Return the [X, Y] coordinate for the center point of the cell that contains the specified text.  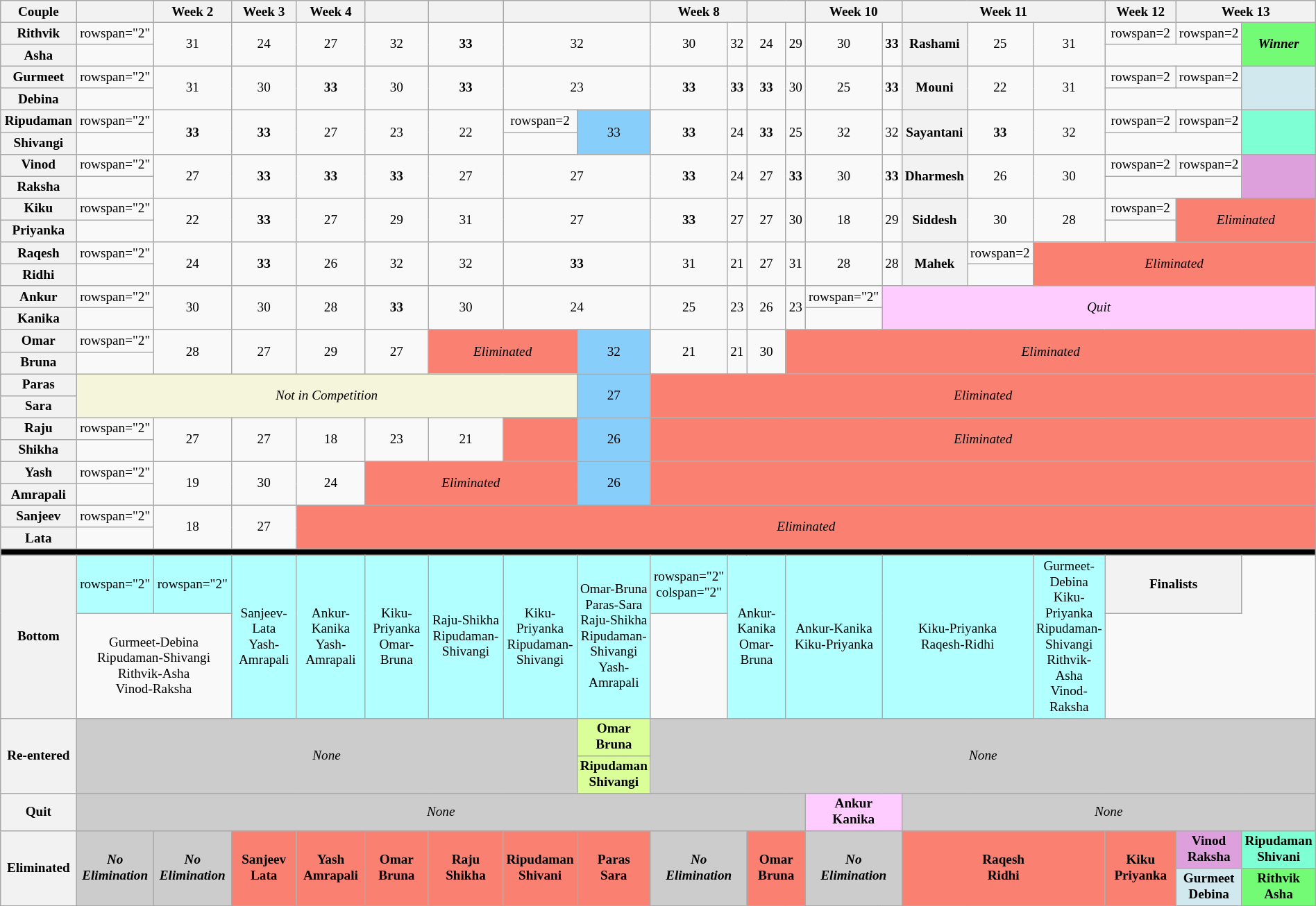
Gurmeet-DebinaKiku-PriyankaRipudaman-ShivangiRithvik-AshaVinod-Raksha [1069, 637]
Week 13 [1245, 12]
Kiku [39, 209]
Lata [39, 538]
Week 10 [854, 12]
Asha [39, 55]
Week 3 [264, 12]
Raju-ShikhaRipudaman-Shivangi [466, 637]
Raksha [39, 187]
Winner [1279, 44]
Omar-BrunaParas-SaraRaju-ShikhaRipudaman-ShivangiYash-Amrapali [614, 637]
GurmeetDebina [1209, 887]
Shikha [39, 450]
Raqesh [39, 253]
19 [192, 483]
Kiku-PriyankaRaqesh-Ridhi [958, 637]
Week 8 [698, 12]
YashAmrapali [330, 868]
RipudamanShivangi [614, 774]
Not in Competition [326, 395]
Amrapali [39, 495]
Finalists [1173, 584]
ParasSara [614, 868]
Kiku-PriyankaRipudaman-Shivangi [540, 637]
Sanjeev [39, 516]
Bruna [39, 363]
Week 2 [192, 12]
Shivangi [39, 143]
Ankur [39, 297]
Week 11 [1004, 12]
SanjeevLata [264, 868]
Omar [39, 341]
Debina [39, 99]
Rashami [934, 44]
RajuShikha [466, 868]
Ripudaman [39, 121]
Re-entered [39, 755]
Kiku-PriyankaOmar-Bruna [396, 637]
Paras [39, 384]
Ankur-KanikaKiku-Priyanka [834, 637]
Sanjeev-LataYash-Amrapali [264, 637]
rowspan="2" colspan="2" [689, 584]
Week 12 [1140, 12]
Rithvik [39, 33]
Kanika [39, 319]
Rithvik Asha [1279, 887]
KikuPriyanka [1140, 868]
Sara [39, 407]
Yash [39, 472]
Gurmeet-DebinaRipudaman-ShivangiRithvik-AshaVinod-Raksha [154, 665]
Bottom [39, 637]
Ankur-KanikaOmar-Bruna [757, 637]
Dharmesh [934, 176]
Vinod Raksha [1209, 849]
Ankur Kanika [854, 812]
RaqeshRidhi [1004, 868]
Gurmeet [39, 77]
Siddesh [934, 219]
Sayantani [934, 132]
Raju [39, 429]
Priyanka [39, 231]
Week 4 [330, 12]
Ridhi [39, 275]
Mahek [934, 264]
Vinod [39, 165]
Couple [39, 12]
Mouni [934, 87]
Ankur-KanikaYash-Amrapali [330, 637]
